Determine the [X, Y] coordinate at the center of the cell enclosing the given text.  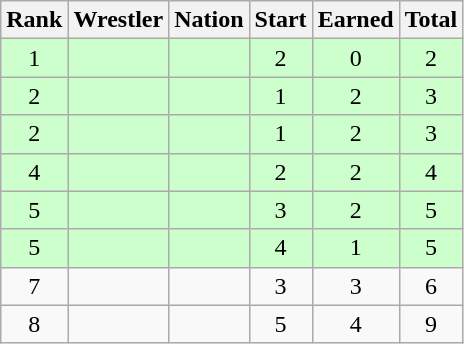
Rank [34, 20]
Wrestler [118, 20]
8 [34, 324]
Total [431, 20]
Earned [356, 20]
0 [356, 58]
Nation [209, 20]
7 [34, 286]
Start [280, 20]
9 [431, 324]
6 [431, 286]
